Detect which cell encompasses the target text, then output its [X, Y] center coordinate. 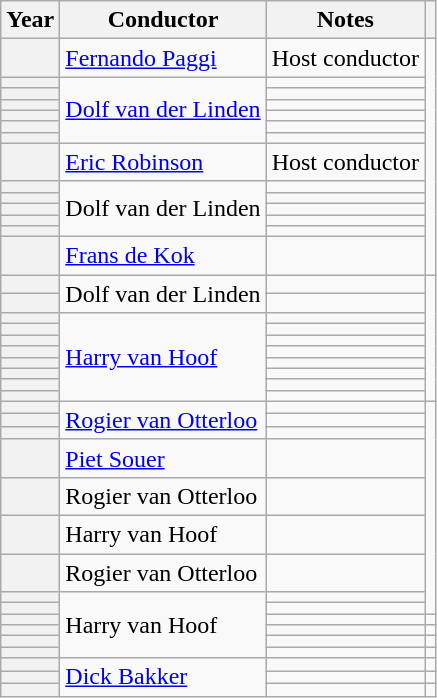
Notes [345, 20]
Dick Bakker [163, 677]
Fernando Paggi [163, 58]
Frans de Kok [163, 256]
Eric Robinson [163, 162]
Year [30, 20]
Piet Souer [163, 458]
Conductor [163, 20]
